Return [X, Y] of the center of cell containing provided text 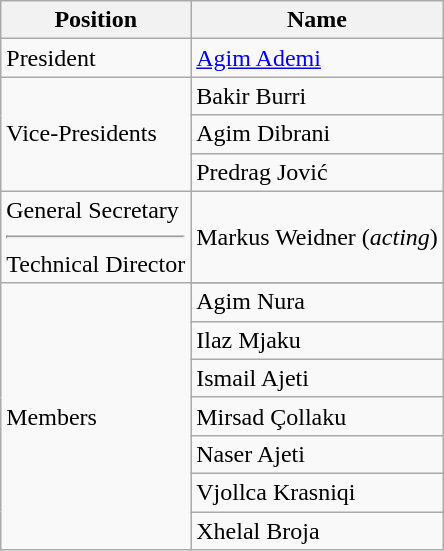
General SecretaryTechnical Director [96, 237]
Agim Nura [318, 302]
President [96, 58]
Naser Ajeti [318, 454]
Agim Ademi [318, 58]
Predrag Jović [318, 172]
Vice-Presidents [96, 134]
Name [318, 20]
Bakir Burri [318, 96]
Ilaz Mjaku [318, 340]
Agim Dibrani [318, 134]
Members [96, 416]
Vjollca Krasniqi [318, 492]
Markus Weidner (acting) [318, 237]
Ismail Ajeti [318, 378]
Position [96, 20]
Mirsad Çollaku [318, 416]
Xhelal Broja [318, 531]
